Search for the cell housing the specified text and yield its (X, Y) center coordinate. 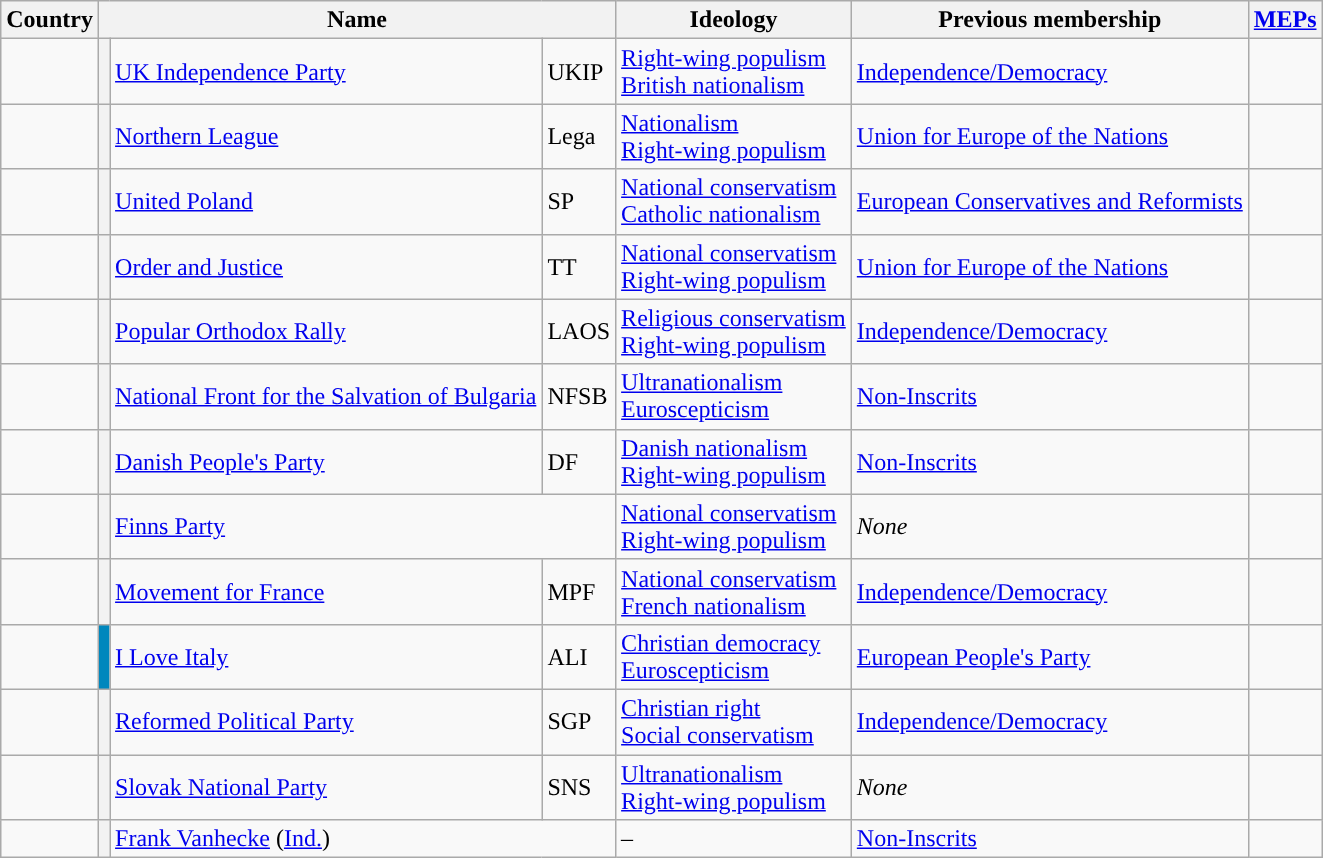
SNS (579, 786)
Lega (579, 136)
Ideology (734, 20)
MEPs (1285, 20)
Finns Party (363, 526)
ALI (579, 656)
National conservatismFrench nationalism (734, 592)
Reformed Political Party (326, 722)
UKIP (579, 72)
European People's Party (1050, 656)
National Front for the Salvation of Bulgaria (326, 396)
Name (356, 20)
SP (579, 202)
European Conservatives and Reformists (1050, 202)
NFSB (579, 396)
Northern League (326, 136)
UK Independence Party (326, 72)
UltranationalismEuroscepticism (734, 396)
Frank Vanhecke (Ind.) (363, 839)
TT (579, 266)
Popular Orthodox Rally (326, 332)
Order and Justice (326, 266)
National conservatismCatholic nationalism (734, 202)
MPF (579, 592)
LAOS (579, 332)
Religious conservatismRight-wing populism (734, 332)
Slovak National Party (326, 786)
– (734, 839)
DF (579, 462)
Christian rightSocial conservatism (734, 722)
Previous membership (1050, 20)
SGP (579, 722)
Country (50, 20)
UltranationalismRight-wing populism (734, 786)
I Love Italy (326, 656)
United Poland (326, 202)
Christian democracyEuroscepticism (734, 656)
NationalismRight-wing populism (734, 136)
Right-wing populismBritish nationalism (734, 72)
Movement for France (326, 592)
Danish People's Party (326, 462)
Danish nationalismRight-wing populism (734, 462)
